Locate the cell with the specified text and output its [x, y] center coordinate. 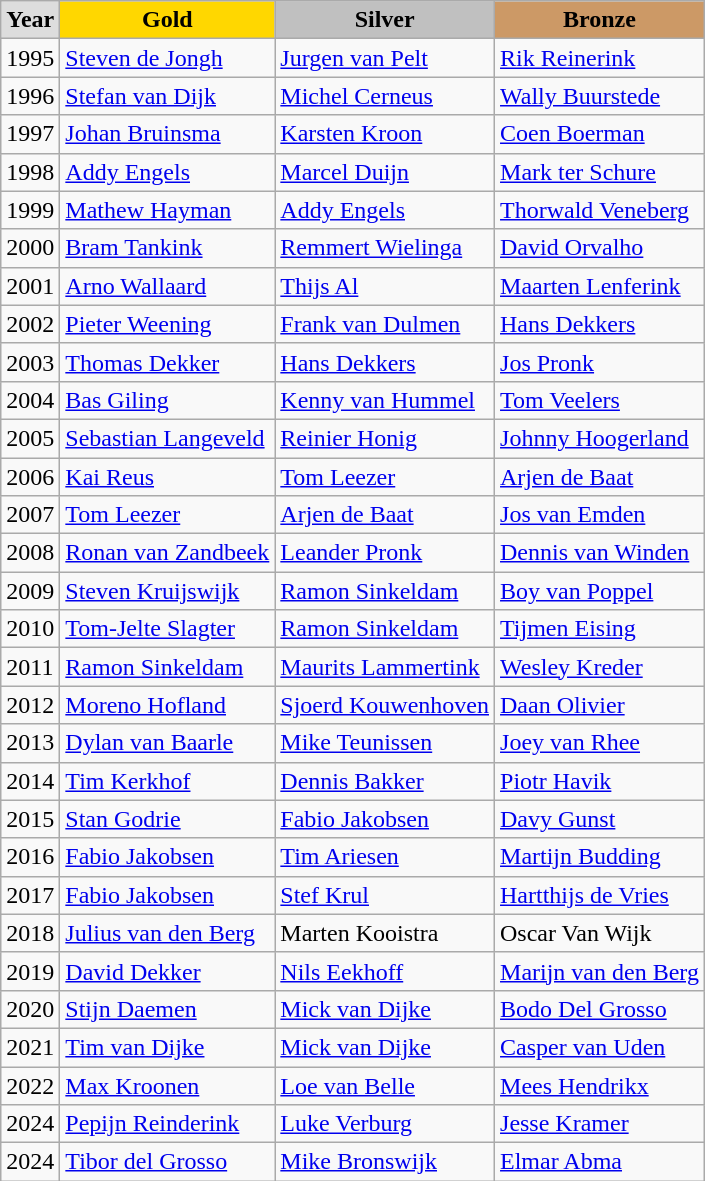
Dylan van Baarle [168, 743]
Tim Kerkhof [168, 781]
Jos Pronk [600, 362]
Boy van Poppel [600, 591]
2012 [30, 705]
Leander Pronk [385, 553]
Michel Cerneus [385, 96]
Stijn Daemen [168, 1009]
Bas Giling [168, 400]
2002 [30, 324]
Kenny van Hummel [385, 400]
Elmar Abma [600, 1162]
Karsten Kroon [385, 134]
2007 [30, 515]
Dennis van Winden [600, 553]
Stefan van Dijk [168, 96]
Tim Ariesen [385, 857]
Sjoerd Kouwenhoven [385, 705]
2011 [30, 667]
2018 [30, 933]
Year [30, 20]
Stef Krul [385, 895]
2022 [30, 1085]
Mees Hendrikx [600, 1085]
Max Kroonen [168, 1085]
Nils Eekhoff [385, 971]
Mike Teunissen [385, 743]
Maurits Lammertink [385, 667]
2014 [30, 781]
Julius van den Berg [168, 933]
Wesley Kreder [600, 667]
2017 [30, 895]
Frank van Dulmen [385, 324]
Bronze [600, 20]
Jos van Emden [600, 515]
David Orvalho [600, 248]
Rik Reinerink [600, 58]
2015 [30, 819]
Casper van Uden [600, 1047]
Sebastian Langeveld [168, 438]
Marten Kooistra [385, 933]
Steven de Jongh [168, 58]
Mathew Hayman [168, 210]
2006 [30, 477]
Wally Buurstede [600, 96]
Hartthijs de Vries [600, 895]
Johnny Hoogerland [600, 438]
Jurgen van Pelt [385, 58]
Tibor del Grosso [168, 1162]
Mike Bronswijk [385, 1162]
2009 [30, 591]
Bodo Del Grosso [600, 1009]
Arno Wallaard [168, 286]
Davy Gunst [600, 819]
Daan Olivier [600, 705]
Tim van Dijke [168, 1047]
Kai Reus [168, 477]
Johan Bruinsma [168, 134]
Silver [385, 20]
2016 [30, 857]
Joey van Rhee [600, 743]
Marcel Duijn [385, 172]
Thomas Dekker [168, 362]
2004 [30, 400]
Pepijn Reinderink [168, 1124]
Dennis Bakker [385, 781]
Tom-Jelte Slagter [168, 629]
2019 [30, 971]
Tom Veelers [600, 400]
Pieter Weening [168, 324]
1998 [30, 172]
Tijmen Eising [600, 629]
Piotr Havik [600, 781]
2020 [30, 1009]
Jesse Kramer [600, 1124]
Coen Boerman [600, 134]
Stan Godrie [168, 819]
2010 [30, 629]
2000 [30, 248]
Luke Verburg [385, 1124]
1995 [30, 58]
Bram Tankink [168, 248]
Reinier Honig [385, 438]
Thijs Al [385, 286]
2005 [30, 438]
2021 [30, 1047]
Gold [168, 20]
1997 [30, 134]
Loe van Belle [385, 1085]
1996 [30, 96]
2003 [30, 362]
Maarten Lenferink [600, 286]
Thorwald Veneberg [600, 210]
Steven Kruijswijk [168, 591]
2001 [30, 286]
1999 [30, 210]
Remmert Wielinga [385, 248]
Marijn van den Berg [600, 971]
Mark ter Schure [600, 172]
Oscar Van Wijk [600, 933]
2008 [30, 553]
Ronan van Zandbeek [168, 553]
2013 [30, 743]
Martijn Budding [600, 857]
David Dekker [168, 971]
Moreno Hofland [168, 705]
